Scan for the cell matching the given text and deliver its [X, Y] coordinate at center. 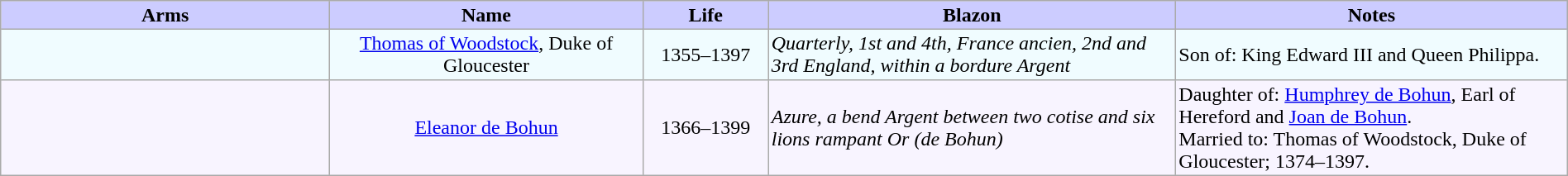
Life [705, 15]
Azure, a bend Argent between two cotise and six lions rampant Or (de Bohun) [973, 128]
Quarterly, 1st and 4th, France ancien, 2nd and 3rd England, within a bordure Argent [973, 55]
1366–1399 [705, 128]
Blazon [973, 15]
1355–1397 [705, 55]
Notes [1372, 15]
Son of: King Edward III and Queen Philippa. [1372, 55]
Daughter of: Humphrey de Bohun, Earl of Hereford and Joan de Bohun.Married to: Thomas of Woodstock, Duke of Gloucester; 1374–1397. [1372, 128]
Thomas of Woodstock, Duke of Gloucester [486, 55]
Arms [165, 15]
Name [486, 15]
Eleanor de Bohun [486, 128]
